For the text-containing cell, return its midpoint in (X, Y) coordinate format. 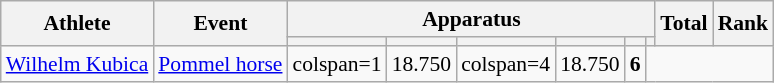
Athlete (78, 24)
colspan=4 (506, 64)
Total (684, 24)
Wilhelm Kubica (78, 64)
Rank (744, 24)
6 (636, 64)
Apparatus (472, 19)
colspan=1 (338, 64)
Pommel horse (220, 64)
Event (220, 24)
